Provide the [x, y] coordinate of the cell's center where the given text is located.  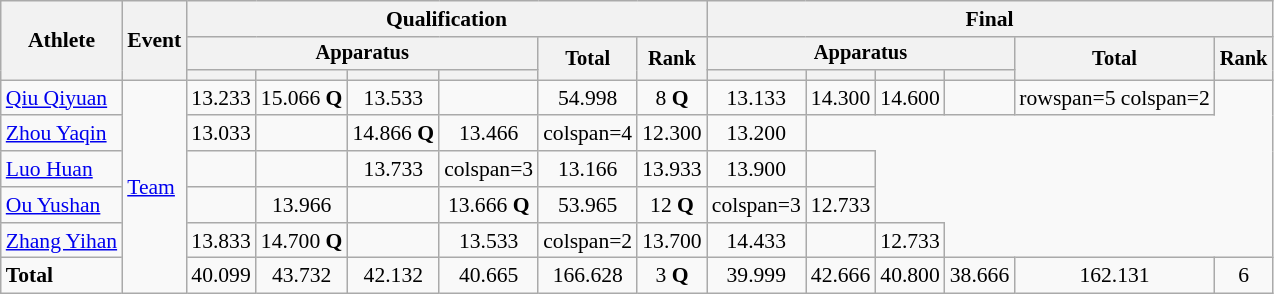
14.433 [756, 241]
40.665 [488, 276]
54.998 [588, 98]
Qualification [446, 19]
42.132 [393, 276]
42.666 [840, 276]
13.900 [756, 169]
13.700 [672, 241]
14.300 [840, 98]
Luo Huan [62, 169]
13.966 [302, 205]
8 Q [672, 98]
Event [154, 40]
colspan=2 [588, 241]
Athlete [62, 40]
13.033 [220, 134]
rowspan=5 colspan=2 [1114, 98]
Zhou Yaqin [62, 134]
13.733 [393, 169]
Final [990, 19]
13.666 Q [488, 205]
13.133 [756, 98]
15.066 Q [302, 98]
13.933 [672, 169]
53.965 [588, 205]
39.999 [756, 276]
162.131 [1114, 276]
13.833 [220, 241]
13.466 [488, 134]
colspan=4 [588, 134]
40.800 [910, 276]
14.866 Q [393, 134]
14.700 Q [302, 241]
40.099 [220, 276]
13.233 [220, 98]
Ou Yushan [62, 205]
3 Q [672, 276]
38.666 [980, 276]
12.300 [672, 134]
43.732 [302, 276]
14.600 [910, 98]
Team [154, 187]
Zhang Yihan [62, 241]
13.200 [756, 134]
Qiu Qiyuan [62, 98]
12 Q [672, 205]
6 [1244, 276]
13.166 [588, 169]
166.628 [588, 276]
